Find where the given text appears and provide that cell's center as (X, Y) coordinate. 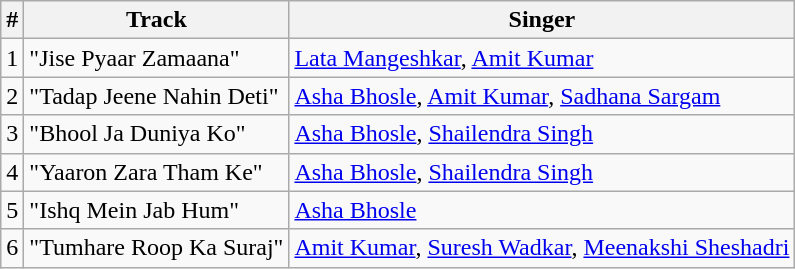
Asha Bhosle, Amit Kumar, Sadhana Sargam (542, 96)
3 (12, 134)
1 (12, 58)
Singer (542, 20)
"Yaaron Zara Tham Ke" (156, 172)
Lata Mangeshkar, Amit Kumar (542, 58)
"Tumhare Roop Ka Suraj" (156, 248)
"Jise Pyaar Zamaana" (156, 58)
5 (12, 210)
4 (12, 172)
"Bhool Ja Duniya Ko" (156, 134)
2 (12, 96)
Track (156, 20)
# (12, 20)
"Ishq Mein Jab Hum" (156, 210)
Asha Bhosle (542, 210)
Amit Kumar, Suresh Wadkar, Meenakshi Sheshadri (542, 248)
"Tadap Jeene Nahin Deti" (156, 96)
6 (12, 248)
